Output the [X, Y] coordinate of the center of the cell containing the given text.  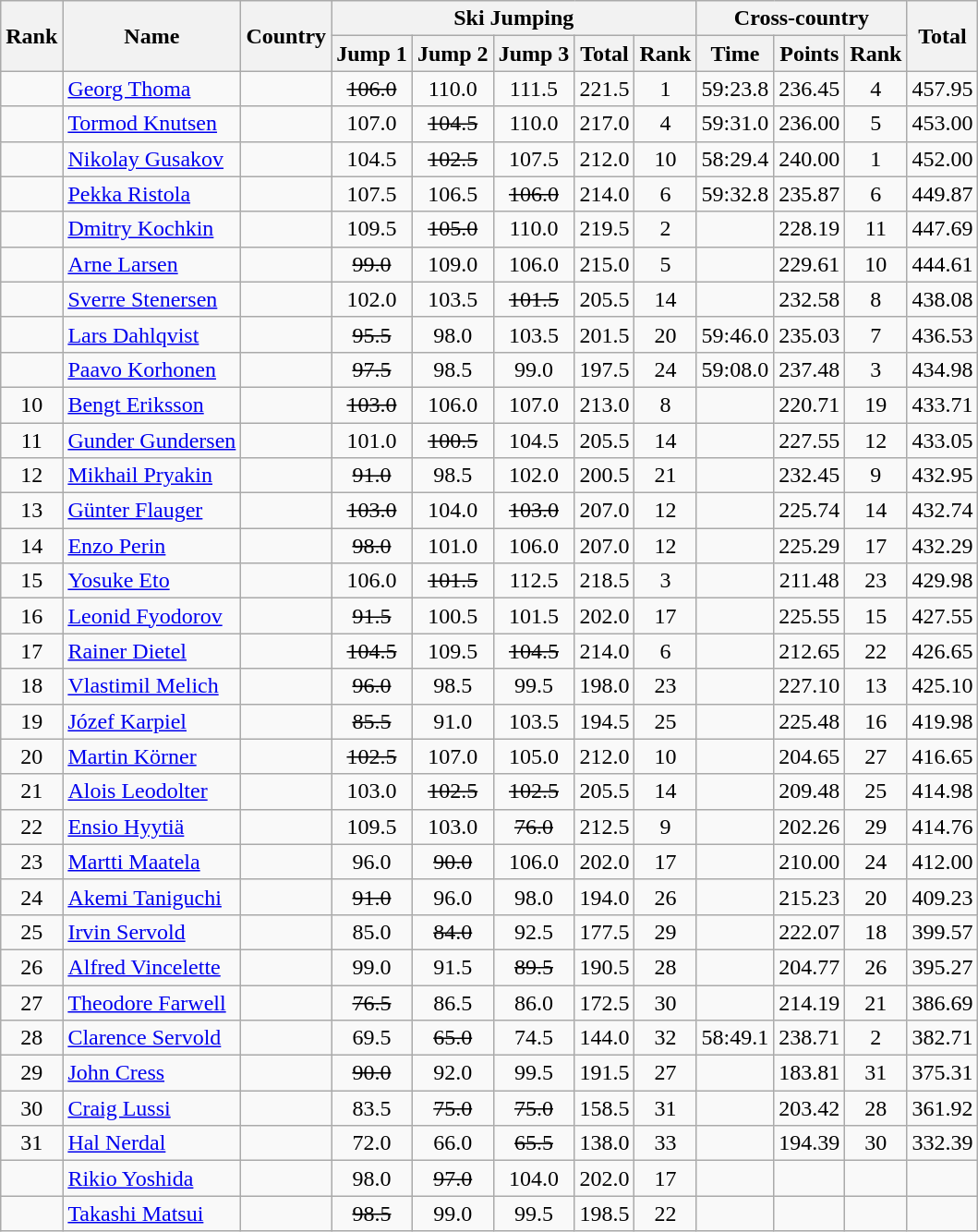
203.42 [809, 1108]
Ski Jumping [513, 18]
222.07 [809, 932]
172.5 [604, 1002]
399.57 [942, 932]
361.92 [942, 1108]
194.5 [604, 721]
Irvin Servold [151, 932]
212.65 [809, 651]
72.0 [372, 1143]
452.00 [942, 159]
Hal Nerdal [151, 1143]
194.0 [604, 897]
419.98 [942, 721]
202.26 [809, 827]
7 [875, 334]
65.0 [453, 1038]
220.71 [809, 405]
Jump 3 [534, 54]
97.5 [372, 369]
Ensio Hyytiä [151, 827]
235.87 [809, 194]
453.00 [942, 124]
Alfred Vincelette [151, 967]
201.5 [604, 334]
414.98 [942, 791]
429.98 [942, 581]
Alois Leodolter [151, 791]
Time [735, 54]
211.48 [809, 581]
Sverre Stenersen [151, 299]
434.98 [942, 369]
332.39 [942, 1143]
Cross-country [802, 18]
Yosuke Eto [151, 581]
177.5 [604, 932]
219.5 [604, 229]
386.69 [942, 1002]
Dmitry Kochkin [151, 229]
204.65 [809, 756]
432.74 [942, 511]
414.76 [942, 827]
225.29 [809, 546]
425.10 [942, 686]
85.5 [372, 721]
Martin Körner [151, 756]
194.39 [809, 1143]
433.71 [942, 405]
444.61 [942, 264]
144.0 [604, 1038]
76.0 [534, 827]
238.71 [809, 1038]
Points [809, 54]
237.48 [809, 369]
228.19 [809, 229]
86.5 [453, 1002]
59:23.8 [735, 89]
438.08 [942, 299]
232.45 [809, 476]
214.19 [809, 1002]
Name [151, 36]
Mikhail Pryakin [151, 476]
Arne Larsen [151, 264]
Rikio Yoshida [151, 1178]
212.5 [604, 827]
227.10 [809, 686]
Nikolay Gusakov [151, 159]
200.5 [604, 476]
432.29 [942, 546]
92.0 [453, 1073]
204.77 [809, 967]
Craig Lussi [151, 1108]
217.0 [604, 124]
Martti Maatela [151, 862]
84.0 [453, 932]
Jump 1 [372, 54]
198.0 [604, 686]
59:32.8 [735, 194]
97.0 [453, 1178]
John Cress [151, 1073]
58:29.4 [735, 159]
111.5 [534, 89]
69.5 [372, 1038]
236.45 [809, 89]
225.55 [809, 616]
Gunder Gundersen [151, 441]
229.61 [809, 264]
432.95 [942, 476]
Vlastimil Melich [151, 686]
Józef Karpiel [151, 721]
95.5 [372, 334]
197.5 [604, 369]
236.00 [809, 124]
227.55 [809, 441]
215.23 [809, 897]
436.53 [942, 334]
86.0 [534, 1002]
191.5 [604, 1073]
112.5 [534, 581]
426.65 [942, 651]
92.5 [534, 932]
Rainer Dietel [151, 651]
Georg Thoma [151, 89]
457.95 [942, 89]
215.0 [604, 264]
209.48 [809, 791]
83.5 [372, 1108]
65.5 [534, 1143]
213.0 [604, 405]
138.0 [604, 1143]
240.00 [809, 159]
210.00 [809, 862]
190.5 [604, 967]
Tormod Knutsen [151, 124]
58:49.1 [735, 1038]
218.5 [604, 581]
Jump 2 [453, 54]
Clarence Servold [151, 1038]
85.0 [372, 932]
232.58 [809, 299]
447.69 [942, 229]
198.5 [604, 1214]
375.31 [942, 1073]
449.87 [942, 194]
Leonid Fyodorov [151, 616]
221.5 [604, 89]
89.5 [534, 967]
59:08.0 [735, 369]
Günter Flauger [151, 511]
412.00 [942, 862]
32 [665, 1038]
409.23 [942, 897]
Lars Dahlqvist [151, 334]
Pekka Ristola [151, 194]
Theodore Farwell [151, 1002]
225.74 [809, 511]
66.0 [453, 1143]
Country [286, 36]
Takashi Matsui [151, 1214]
225.48 [809, 721]
33 [665, 1143]
427.55 [942, 616]
235.03 [809, 334]
Bengt Eriksson [151, 405]
Akemi Taniguchi [151, 897]
158.5 [604, 1108]
382.71 [942, 1038]
395.27 [942, 967]
183.81 [809, 1073]
Paavo Korhonen [151, 369]
109.0 [453, 264]
Enzo Perin [151, 546]
76.5 [372, 1002]
74.5 [534, 1038]
416.65 [942, 756]
433.05 [942, 441]
106.5 [453, 194]
59:31.0 [735, 124]
59:46.0 [735, 334]
